Search for the cell housing the specified text and yield its (x, y) center coordinate. 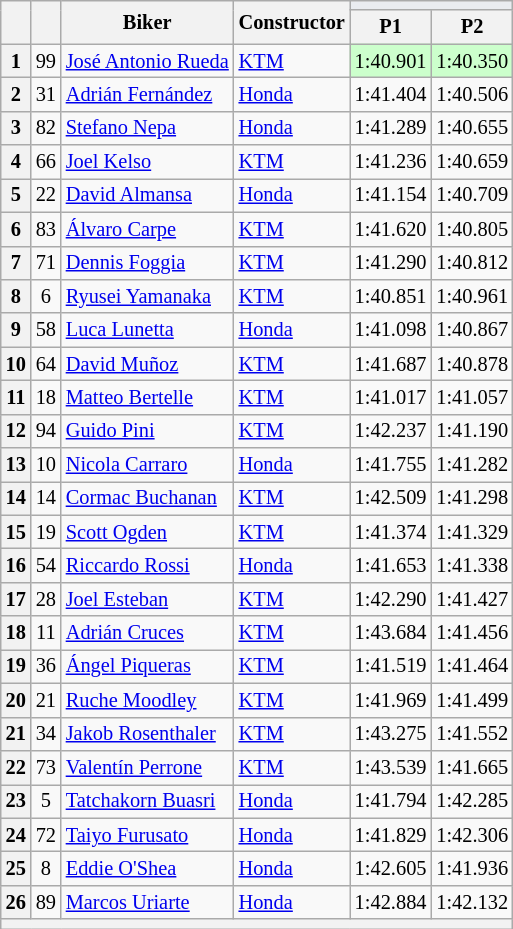
Stefano Nepa (148, 128)
1 (16, 61)
1:41.653 (391, 565)
Jakob Rosenthaler (148, 734)
7 (16, 263)
Taiyo Furusato (148, 835)
Eddie O'Shea (148, 868)
1:41.427 (472, 599)
1:42.306 (472, 835)
82 (46, 128)
89 (46, 902)
1:41.154 (391, 195)
64 (46, 364)
1:42.884 (391, 902)
1:40.851 (391, 296)
1:42.132 (472, 902)
1:41.338 (472, 565)
1:41.755 (391, 465)
1:41.519 (391, 666)
1:40.506 (472, 94)
28 (46, 599)
12 (16, 431)
1:41.374 (391, 532)
26 (16, 902)
72 (46, 835)
1:41.282 (472, 465)
1:40.350 (472, 61)
Ruche Moodley (148, 700)
1:40.812 (472, 263)
1:41.936 (472, 868)
1:40.659 (472, 162)
20 (16, 700)
Cormac Buchanan (148, 498)
David Almansa (148, 195)
1:41.290 (391, 263)
Adrián Fernández (148, 94)
15 (16, 532)
1:41.620 (391, 229)
Nicola Carraro (148, 465)
54 (46, 565)
Scott Ogden (148, 532)
66 (46, 162)
Marcos Uriarte (148, 902)
Matteo Bertelle (148, 397)
1:41.969 (391, 700)
1:41.190 (472, 431)
1:42.290 (391, 599)
83 (46, 229)
3 (16, 128)
16 (16, 565)
1:41.017 (391, 397)
José Antonio Rueda (148, 61)
David Muñoz (148, 364)
36 (46, 666)
1:40.867 (472, 330)
1:43.275 (391, 734)
17 (16, 599)
73 (46, 767)
1:42.605 (391, 868)
1:41.236 (391, 162)
Biker (148, 22)
Joel Kelso (148, 162)
1:42.285 (472, 801)
13 (16, 465)
1:41.289 (391, 128)
1:41.329 (472, 532)
1:41.687 (391, 364)
71 (46, 263)
Guido Pini (148, 431)
1:40.805 (472, 229)
1:43.684 (391, 633)
1:40.655 (472, 128)
1:41.298 (472, 498)
Adrián Cruces (148, 633)
1:41.464 (472, 666)
1:41.499 (472, 700)
Riccardo Rossi (148, 565)
1:41.456 (472, 633)
23 (16, 801)
1:41.098 (391, 330)
1:41.552 (472, 734)
Álvaro Carpe (148, 229)
Luca Lunetta (148, 330)
34 (46, 734)
1:41.404 (391, 94)
24 (16, 835)
1:42.509 (391, 498)
1:41.057 (472, 397)
1:43.539 (391, 767)
99 (46, 61)
1:41.829 (391, 835)
Valentín Perrone (148, 767)
25 (16, 868)
1:40.961 (472, 296)
P1 (391, 27)
1:41.794 (391, 801)
31 (46, 94)
1:41.665 (472, 767)
Dennis Foggia (148, 263)
Ángel Piqueras (148, 666)
9 (16, 330)
Joel Esteban (148, 599)
1:42.237 (391, 431)
58 (46, 330)
Ryusei Yamanaka (148, 296)
2 (16, 94)
94 (46, 431)
1:40.901 (391, 61)
4 (16, 162)
P2 (472, 27)
1:40.878 (472, 364)
1:40.709 (472, 195)
Constructor (292, 22)
Tatchakorn Buasri (148, 801)
